Detect which cell encompasses the target text, then output its [X, Y] center coordinate. 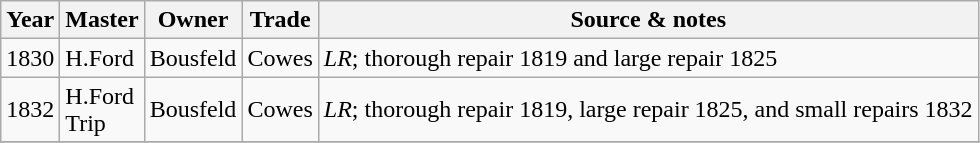
Trade [280, 20]
Year [30, 20]
Source & notes [648, 20]
Owner [193, 20]
LR; thorough repair 1819 and large repair 1825 [648, 58]
1832 [30, 110]
H.Ford [102, 58]
1830 [30, 58]
Master [102, 20]
LR; thorough repair 1819, large repair 1825, and small repairs 1832 [648, 110]
H.FordTrip [102, 110]
